Capture the cell that displays the provided text and extract its (x, y) central coordinate. 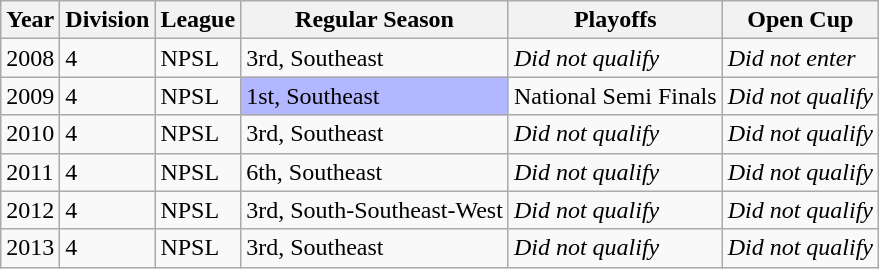
2008 (30, 58)
2010 (30, 134)
Playoffs (615, 20)
6th, Southeast (375, 172)
Did not enter (800, 58)
1st, Southeast (375, 96)
2011 (30, 172)
Open Cup (800, 20)
3rd, South-Southeast-West (375, 210)
Regular Season (375, 20)
Year (30, 20)
2009 (30, 96)
National Semi Finals (615, 96)
Division (108, 20)
League (198, 20)
2013 (30, 248)
2012 (30, 210)
